Extract the (X, Y) coordinate from the center of the cell holding the provided text.  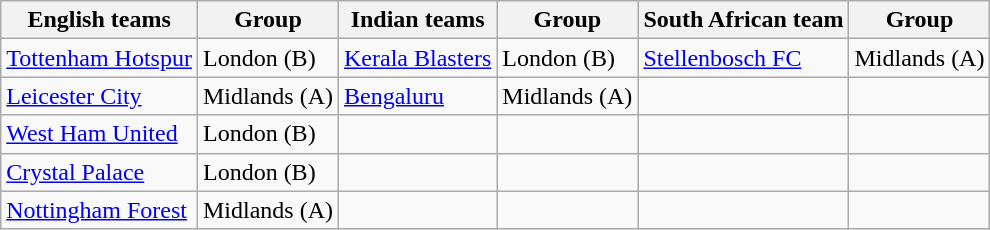
Nottingham Forest (100, 210)
Bengaluru (417, 96)
English teams (100, 20)
Crystal Palace (100, 172)
Kerala Blasters (417, 58)
Indian teams (417, 20)
Tottenham Hotspur (100, 58)
West Ham United (100, 134)
Stellenbosch FC (744, 58)
South African team (744, 20)
Leicester City (100, 96)
